Capture the cell that displays the provided text and extract its (x, y) central coordinate. 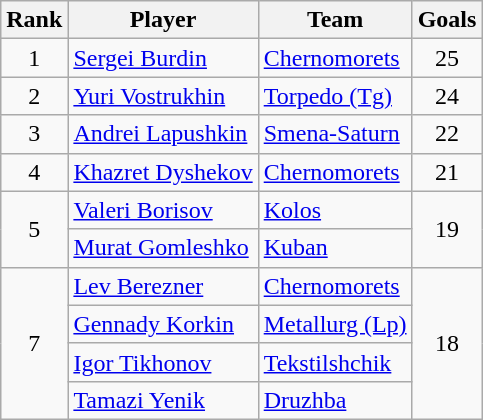
Tekstilshchik (335, 362)
Valeri Borisov (163, 210)
Tamazi Yenik (163, 400)
Khazret Dyshekov (163, 172)
Lev Berezner (163, 286)
Player (163, 20)
Metallurg (Lp) (335, 324)
Smena-Saturn (335, 134)
Rank (34, 20)
22 (447, 134)
Igor Tikhonov (163, 362)
25 (447, 58)
Goals (447, 20)
3 (34, 134)
Murat Gomleshko (163, 248)
Kuban (335, 248)
4 (34, 172)
24 (447, 96)
Gennady Korkin (163, 324)
7 (34, 343)
Torpedo (Tg) (335, 96)
Yuri Vostrukhin (163, 96)
Andrei Lapushkin (163, 134)
Druzhba (335, 400)
18 (447, 343)
2 (34, 96)
1 (34, 58)
Sergei Burdin (163, 58)
Kolos (335, 210)
5 (34, 229)
21 (447, 172)
19 (447, 229)
Team (335, 20)
